For the text-containing cell, return its midpoint in [x, y] coordinate format. 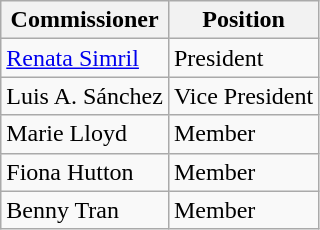
Renata Simril [85, 58]
President [243, 58]
Commissioner [85, 20]
Position [243, 20]
Marie Lloyd [85, 134]
Vice President [243, 96]
Luis A. Sánchez [85, 96]
Benny Tran [85, 210]
Fiona Hutton [85, 172]
